Identify which cell holds the provided text, then report its [x, y] central coordinate. 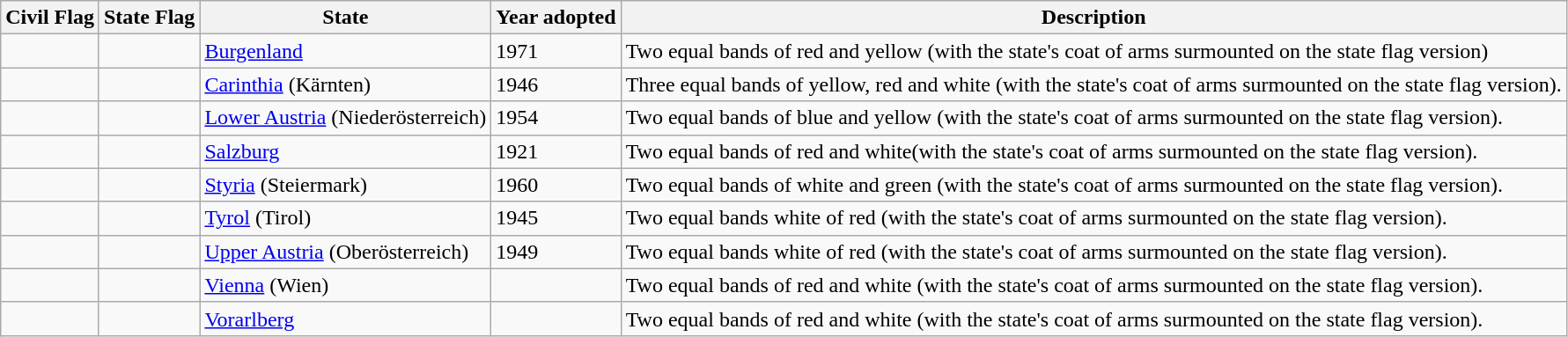
1946 [556, 84]
Lower Austria (Niederösterreich) [345, 118]
Two equal bands of red and yellow (with the state's coat of arms surmounted on the state flag version) [1093, 51]
Salzburg [345, 151]
1921 [556, 151]
Description [1093, 18]
1960 [556, 185]
1954 [556, 118]
Year adopted [556, 18]
Two equal bands of red and white(with the state's coat of arms surmounted on the state flag version). [1093, 151]
1945 [556, 218]
Two equal bands of blue and yellow (with the state's coat of arms surmounted on the state flag version). [1093, 118]
1971 [556, 51]
Upper Austria (Oberösterreich) [345, 252]
1949 [556, 252]
Carinthia (Kärnten) [345, 84]
Burgenland [345, 51]
Vorarlberg [345, 319]
State [345, 18]
Tyrol (Tirol) [345, 218]
State Flag [149, 18]
Styria (Steiermark) [345, 185]
Two equal bands of white and green (with the state's coat of arms surmounted on the state flag version). [1093, 185]
Three equal bands of yellow, red and white (with the state's coat of arms surmounted on the state flag version). [1093, 84]
Vienna (Wien) [345, 285]
Civil Flag [50, 18]
